Locate the cell with the specified text and output its (x, y) center coordinate. 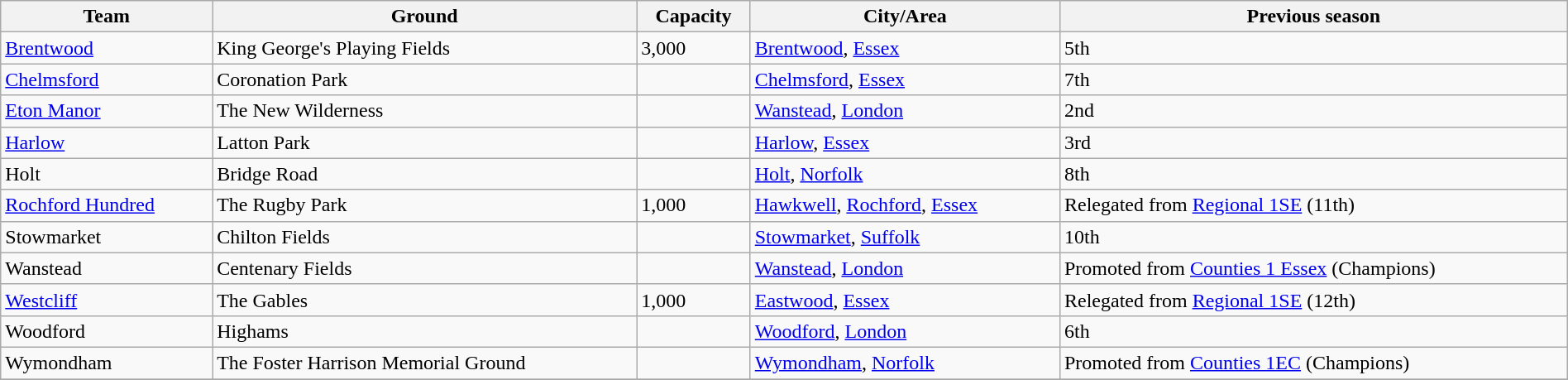
Rochford Hundred (107, 205)
Bridge Road (425, 174)
Previous season (1313, 17)
Promoted from Counties 1EC (Champions) (1313, 363)
Ground (425, 17)
Stowmarket, Suffolk (905, 237)
The New Wilderness (425, 111)
The Foster Harrison Memorial Ground (425, 363)
Wymondham, Norfolk (905, 363)
Latton Park (425, 142)
City/Area (905, 17)
Centenary Fields (425, 268)
Hawkwell, Rochford, Essex (905, 205)
Promoted from Counties 1 Essex (Champions) (1313, 268)
7th (1313, 79)
Eton Manor (107, 111)
Holt, Norfolk (905, 174)
Coronation Park (425, 79)
The Gables (425, 300)
Woodford, London (905, 331)
Stowmarket (107, 237)
Westcliff (107, 300)
Highams (425, 331)
3rd (1313, 142)
Chelmsford, Essex (905, 79)
Capacity (694, 17)
Brentwood, Essex (905, 48)
The Rugby Park (425, 205)
5th (1313, 48)
King George's Playing Fields (425, 48)
Relegated from Regional 1SE (11th) (1313, 205)
10th (1313, 237)
Wymondham (107, 363)
Harlow, Essex (905, 142)
Relegated from Regional 1SE (12th) (1313, 300)
Harlow (107, 142)
6th (1313, 331)
Brentwood (107, 48)
Holt (107, 174)
Team (107, 17)
2nd (1313, 111)
Wanstead (107, 268)
Eastwood, Essex (905, 300)
Woodford (107, 331)
8th (1313, 174)
3,000 (694, 48)
Chelmsford (107, 79)
Chilton Fields (425, 237)
